Return the [x, y] coordinate for the center point of the cell that contains the specified text.  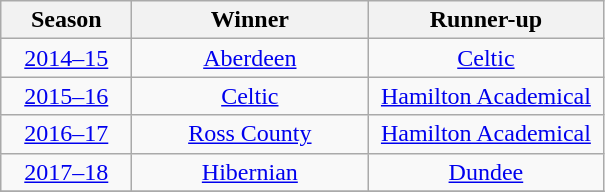
2014–15 [66, 58]
2016–17 [66, 134]
Dundee [486, 172]
Winner [250, 20]
Ross County [250, 134]
Runner-up [486, 20]
Season [66, 20]
Hibernian [250, 172]
2015–16 [66, 96]
Aberdeen [250, 58]
2017–18 [66, 172]
